Search for the cell housing the specified text and yield its [x, y] center coordinate. 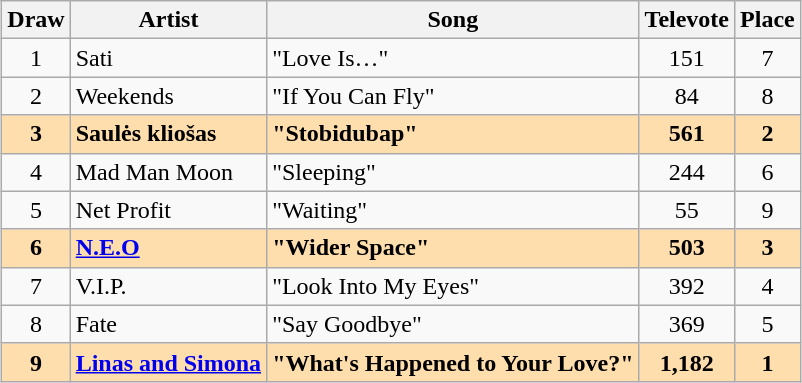
Saulės kliošas [168, 134]
Fate [168, 324]
N.E.O [168, 248]
55 [686, 210]
Sati [168, 58]
"Waiting" [453, 210]
Televote [686, 20]
Artist [168, 20]
"Stobidubap" [453, 134]
"Sleeping" [453, 172]
244 [686, 172]
392 [686, 286]
"Love Is…" [453, 58]
151 [686, 58]
1,182 [686, 362]
Net Profit [168, 210]
Draw [36, 20]
"Look Into My Eyes" [453, 286]
Mad Man Moon [168, 172]
Weekends [168, 96]
561 [686, 134]
"Wider Space" [453, 248]
503 [686, 248]
Place [768, 20]
"What's Happened to Your Love?" [453, 362]
Linas and Simona [168, 362]
84 [686, 96]
Song [453, 20]
"Say Goodbye" [453, 324]
"If You Can Fly" [453, 96]
V.I.P. [168, 286]
369 [686, 324]
